Extract the [x, y] coordinate from the center of the cell holding the provided text.  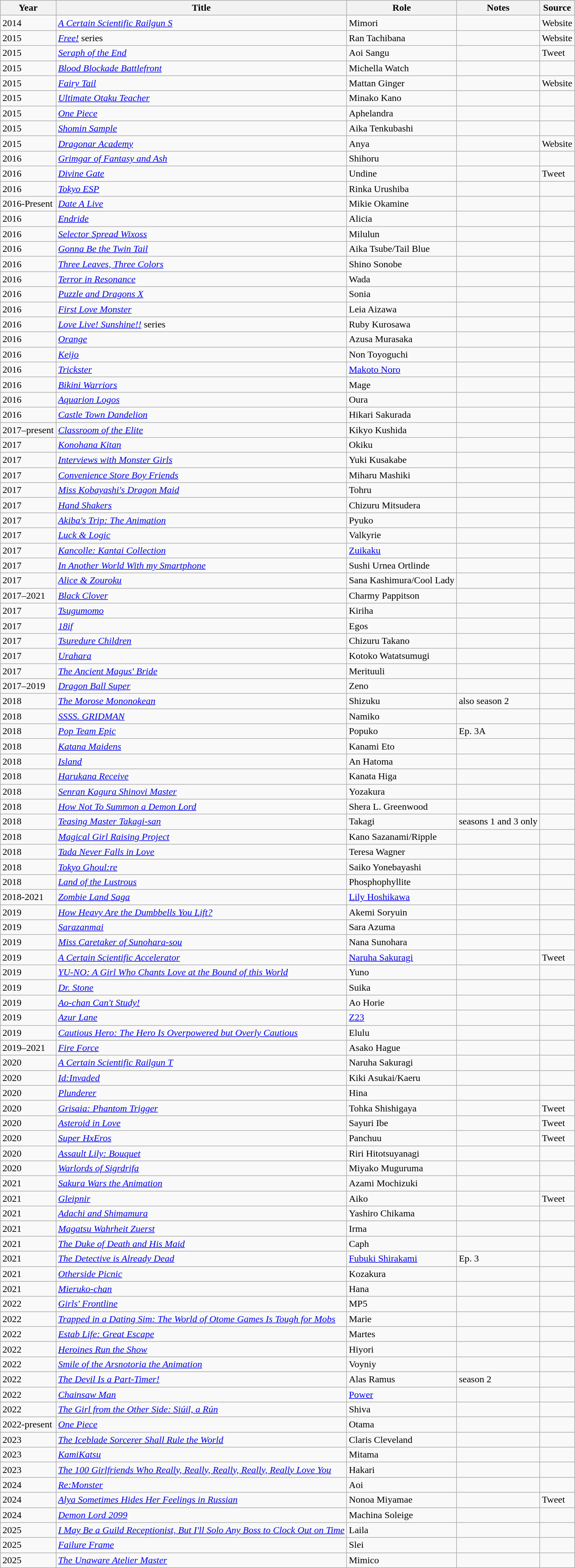
Id:Invaded [201, 1078]
Minako Kano [402, 98]
Kancolle: Kantai Collection [201, 550]
Anya [402, 143]
18if [201, 626]
Re:Monster [201, 1485]
Egos [402, 626]
Yashiro Chikama [402, 1214]
Miss Caretaker of Sunohara-sou [201, 942]
MP5 [402, 1304]
Z23 [402, 1018]
Aquarion Logos [201, 400]
2017–2019 [28, 686]
2017–2021 [28, 596]
Source [557, 8]
Kanata Higa [402, 776]
Mikie Okamine [402, 204]
Dragon Ball Super [201, 686]
Land of the Lustrous [201, 882]
Okiku [402, 445]
Terror in Resonance [201, 279]
Leia Aizawa [402, 309]
Year [28, 8]
Adachi and Shimamura [201, 1214]
Pyuko [402, 520]
Namiko [402, 716]
Akiba's Trip: The Animation [201, 520]
Zeno [402, 686]
Slei [402, 1545]
Shino Sonobe [402, 264]
Ruby Kurosawa [402, 324]
Voyniy [402, 1364]
Azusa Murasaka [402, 339]
Aoi [402, 1485]
Kikyo Kushida [402, 430]
Kiriha [402, 611]
Merituuli [402, 671]
The Duke of Death and His Maid [201, 1244]
Convenience Store Boy Friends [201, 475]
Yuki Kusakabe [402, 460]
Tada Never Falls in Love [201, 852]
Orange [201, 339]
2019–2021 [28, 1048]
Ep. 3 [498, 1259]
Tohru [402, 490]
Harukana Receive [201, 776]
Aika Tenkubashi [402, 128]
Shera L. Greenwood [402, 807]
Luck & Logic [201, 535]
Mattan Ginger [402, 83]
2022-present [28, 1425]
Warlords of Sigrdrifa [201, 1168]
The Devil Is a Part-Timer! [201, 1379]
Fire Force [201, 1048]
Miss Kobayashi's Dragon Maid [201, 490]
Alya Sometimes Hides Her Feelings in Russian [201, 1500]
Ultimate Otaku Teacher [201, 98]
Claris Cleveland [402, 1440]
Trickster [201, 369]
First Love Monster [201, 309]
Fairy Tail [201, 83]
Takagi [402, 822]
SSSS. GRIDMAN [201, 716]
Otama [402, 1425]
A Certain Scientific Railgun S [201, 23]
How Not To Summon a Demon Lord [201, 807]
Undine [402, 173]
Alas Ramus [402, 1379]
Laila [402, 1530]
Non Toyoguchi [402, 354]
Zuikaku [402, 550]
Miharu Mashiki [402, 475]
Date A Live [201, 204]
also season 2 [498, 701]
Senran Kagura Shinovi Master [201, 792]
The Morose Mononokean [201, 701]
Katana Maidens [201, 746]
Sarazanmai [201, 927]
Kiki Asukai/Kaeru [402, 1078]
Role [402, 8]
Irma [402, 1229]
Ao-chan Can't Study! [201, 1003]
Rinka Urushiba [402, 189]
Azur Lane [201, 1018]
Aphelandra [402, 113]
Sakura Wars the Animation [201, 1184]
Estab Life: Great Escape [201, 1334]
Saiko Yonebayashi [402, 867]
Free! series [201, 38]
Wada [402, 279]
2016-Present [28, 204]
Zombie Land Saga [201, 897]
season 2 [498, 1379]
Shihoru [402, 158]
The 100 Girlfriends Who Really, Really, Really, Really, Really Love You [201, 1470]
Tohka Shishigaya [402, 1108]
Aika Tsube/Tail Blue [402, 249]
Aoi Sangu [402, 53]
Sushi Urnea Ortlinde [402, 565]
Panchuu [402, 1138]
Kotoko Watatsumugi [402, 656]
Riri Hitotsuyanagi [402, 1153]
Ran Tachibana [402, 38]
Notes [498, 8]
Yozakura [402, 792]
Charmy Pappitson [402, 596]
Bikini Warriors [201, 384]
Chainsaw Man [201, 1394]
Alice & Zouroku [201, 580]
Gonna Be the Twin Tail [201, 249]
Elulu [402, 1033]
Castle Town Dandelion [201, 415]
YU-NO: A Girl Who Chants Love at the Bound of this World [201, 972]
Dragonar Academy [201, 143]
Konohana Kitan [201, 445]
In Another World With my Smartphone [201, 565]
Mieruko-chan [201, 1289]
Phosphophyllite [402, 882]
Trapped in a Dating Sim: The World of Otome Games Is Tough for Mobs [201, 1319]
Magatsu Wahrheit Zuerst [201, 1229]
Tokyo Ghoul:re [201, 867]
The Ancient Magus' Bride [201, 671]
Mage [402, 384]
Shiva [402, 1410]
2017–present [28, 430]
Hina [402, 1093]
Puzzle and Dragons X [201, 294]
Endride [201, 219]
Hikari Sakurada [402, 415]
KamiKatsu [201, 1455]
Black Clover [201, 596]
Super HxEros [201, 1138]
Nana Sunohara [402, 942]
Sonia [402, 294]
Otherside Picnic [201, 1274]
Aiko [402, 1199]
Divine Gate [201, 173]
Tsuredure Children [201, 641]
Michella Watch [402, 68]
Chizuru Takano [402, 641]
Classroom of the Elite [201, 430]
Chizuru Mitsudera [402, 505]
Sayuri Ibe [402, 1123]
Nonoa Miyamae [402, 1500]
Seraph of the End [201, 53]
Assault Lily: Bouquet [201, 1153]
Three Leaves, Three Colors [201, 264]
Demon Lord 2099 [201, 1515]
Asako Hague [402, 1048]
The Unaware Atelier Master [201, 1560]
A Certain Scientific Accelerator [201, 957]
Kozakura [402, 1274]
Urahara [201, 656]
Machina Soleige [402, 1515]
A Certain Scientific Railgun T [201, 1063]
Hand Shakers [201, 505]
Sara Azuma [402, 927]
Oura [402, 400]
2014 [28, 23]
The Detective is Already Dead [201, 1259]
Kanami Eto [402, 746]
Selector Spread Wixoss [201, 234]
An Hatoma [402, 761]
Milulun [402, 234]
Dr. Stone [201, 988]
Teresa Wagner [402, 852]
Tsugumomo [201, 611]
Tokyo ESP [201, 189]
Akemi Soryuin [402, 912]
Pop Team Epic [201, 731]
Power [402, 1394]
Gleipnir [201, 1199]
Azami Mochizuki [402, 1184]
The Iceblade Sorcerer Shall Rule the World [201, 1440]
Grisaia: Phantom Trigger [201, 1108]
Ao Horie [402, 1003]
I May Be a Guild Receptionist, But I'll Solo Any Boss to Clock Out on Time [201, 1530]
Mimori [402, 23]
Magical Girl Raising Project [201, 837]
Lily Hoshikawa [402, 897]
Keijo [201, 354]
Valkyrie [402, 535]
Island [201, 761]
Sana Kashimura/Cool Lady [402, 580]
Suika [402, 988]
Mimico [402, 1560]
Marie [402, 1319]
Caph [402, 1244]
The Girl from the Other Side: Siúil, a Rún [201, 1410]
Failure Frame [201, 1545]
Popuko [402, 731]
Yuno [402, 972]
seasons 1 and 3 only [498, 822]
Alicia [402, 219]
Mitama [402, 1455]
Girls' Frontline [201, 1304]
Shizuku [402, 701]
Interviews with Monster Girls [201, 460]
Shomin Sample [201, 128]
Title [201, 8]
Grimgar of Fantasy and Ash [201, 158]
Makoto Noro [402, 369]
Love Live! Sunshine!! series [201, 324]
Smile of the Arsnotoria the Animation [201, 1364]
Plunderer [201, 1093]
Hana [402, 1289]
Cautious Hero: The Hero Is Overpowered but Overly Cautious [201, 1033]
Blood Blockade Battlefront [201, 68]
Martes [402, 1334]
Asteroid in Love [201, 1123]
Fubuki Shirakami [402, 1259]
Hakari [402, 1470]
How Heavy Are the Dumbbells You Lift? [201, 912]
Miyako Muguruma [402, 1168]
Heroines Run the Show [201, 1349]
Hiyori [402, 1349]
2018-2021 [28, 897]
Teasing Master Takagi-san [201, 822]
Ep. 3A [498, 731]
Kano Sazanami/Ripple [402, 837]
